Return [x, y] of the center of cell containing provided text 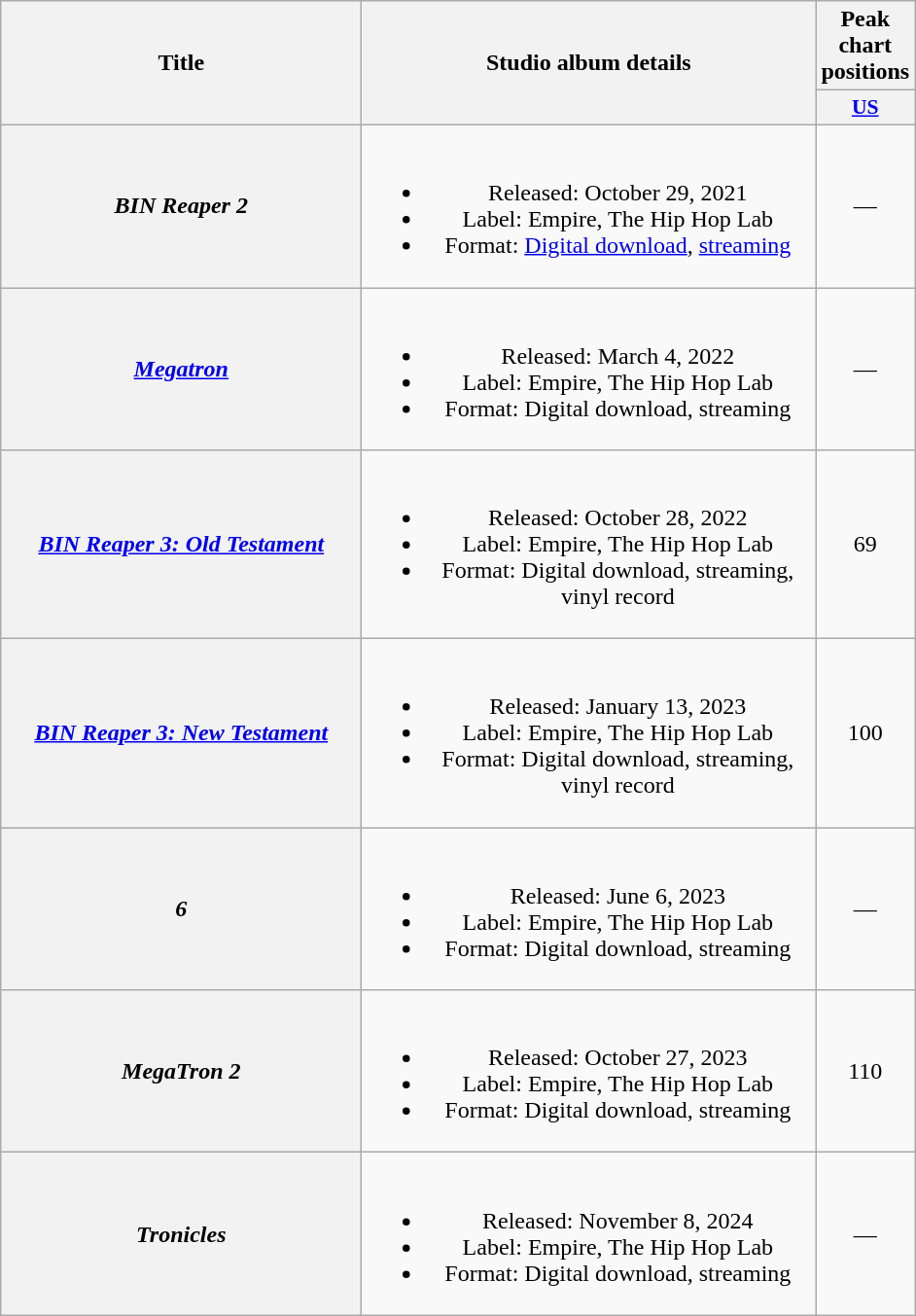
BIN Reaper 2 [181, 206]
Released: January 13, 2023Label: Empire, The Hip Hop LabFormat: Digital download, streaming, vinyl record [589, 733]
6 [181, 908]
Peak chart positions [865, 46]
BIN Reaper 3: Old Testament [181, 545]
69 [865, 545]
Released: October 29, 2021Label: Empire, The Hip Hop LabFormat: Digital download, streaming [589, 206]
US [865, 108]
Tronicles [181, 1233]
Released: June 6, 2023Label: Empire, The Hip Hop LabFormat: Digital download, streaming [589, 908]
110 [865, 1072]
100 [865, 733]
Released: March 4, 2022Label: Empire, The Hip Hop LabFormat: Digital download, streaming [589, 370]
Megatron [181, 370]
Title [181, 63]
MegaTron 2 [181, 1072]
Studio album details [589, 63]
Released: October 27, 2023Label: Empire, The Hip Hop LabFormat: Digital download, streaming [589, 1072]
BIN Reaper 3: New Testament [181, 733]
Released: October 28, 2022Label: Empire, The Hip Hop LabFormat: Digital download, streaming, vinyl record [589, 545]
Released: November 8, 2024Label: Empire, The Hip Hop LabFormat: Digital download, streaming [589, 1233]
